From the cell containing the given text, extract its center point as [X, Y] coordinate. 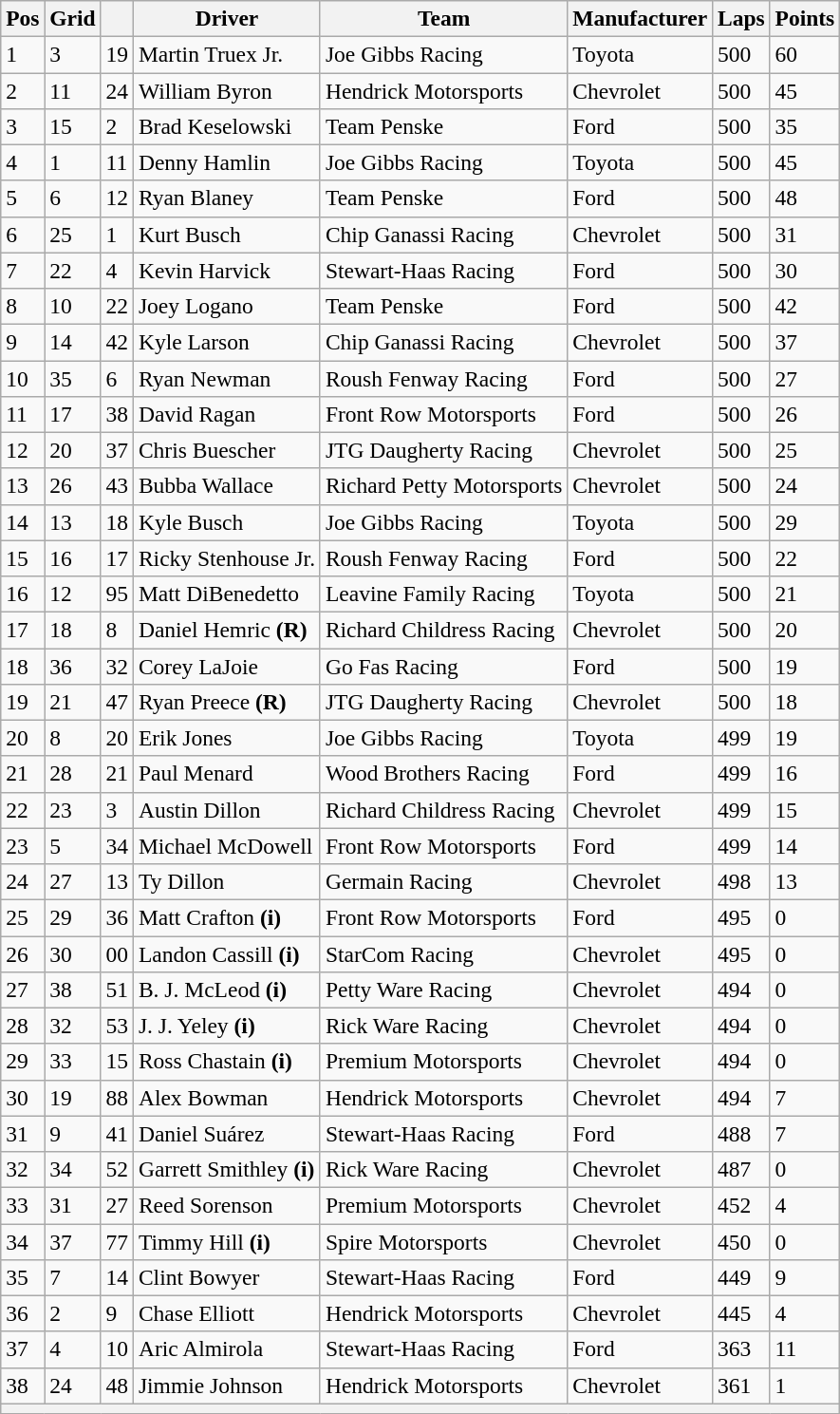
Grid [72, 18]
Spire Motorsports [443, 1241]
David Ragan [226, 414]
Richard Petty Motorsports [443, 486]
Points [805, 18]
Manufacturer [640, 18]
88 [117, 1098]
Laps [742, 18]
Martin Truex Jr. [226, 54]
Ty Dillon [226, 881]
Paul Menard [226, 774]
Joey Logano [226, 306]
452 [742, 1205]
J. J. Yeley (i) [226, 1026]
Wood Brothers Racing [443, 774]
Leavine Family Racing [443, 594]
77 [117, 1241]
Driver [226, 18]
51 [117, 990]
Landon Cassill (i) [226, 953]
449 [742, 1277]
William Byron [226, 90]
Kyle Busch [226, 522]
Alex Bowman [226, 1098]
53 [117, 1026]
Germain Racing [443, 881]
60 [805, 54]
Chase Elliott [226, 1313]
StarCom Racing [443, 953]
Petty Ware Racing [443, 990]
363 [742, 1349]
Daniel Suárez [226, 1134]
Go Fas Racing [443, 666]
Clint Bowyer [226, 1277]
Austin Dillon [226, 810]
488 [742, 1134]
Kevin Harvick [226, 271]
Ross Chastain (i) [226, 1062]
Erik Jones [226, 738]
Chris Buescher [226, 450]
Ryan Newman [226, 378]
Reed Sorenson [226, 1205]
450 [742, 1241]
498 [742, 881]
00 [117, 953]
Pos [23, 18]
Michael McDowell [226, 846]
Bubba Wallace [226, 486]
361 [742, 1386]
Timmy Hill (i) [226, 1241]
Daniel Hemric (R) [226, 630]
445 [742, 1313]
Denny Hamlin [226, 162]
487 [742, 1169]
B. J. McLeod (i) [226, 990]
Ryan Blaney [226, 198]
Corey LaJoie [226, 666]
Ryan Preece (R) [226, 702]
43 [117, 486]
Team [443, 18]
41 [117, 1134]
Matt DiBenedetto [226, 594]
Ricky Stenhouse Jr. [226, 558]
Matt Crafton (i) [226, 917]
Kyle Larson [226, 342]
47 [117, 702]
Jimmie Johnson [226, 1386]
Brad Keselowski [226, 126]
Aric Almirola [226, 1349]
95 [117, 594]
52 [117, 1169]
Garrett Smithley (i) [226, 1169]
Kurt Busch [226, 235]
